Pinpoint the cell where the given text exists, returning its (X, Y) midpoint coordinate. 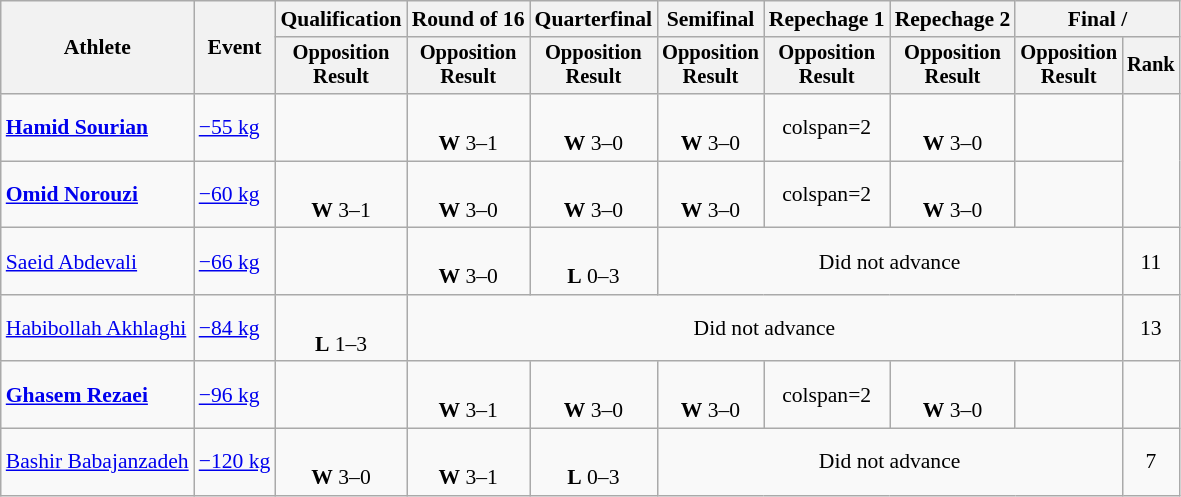
−96 kg (235, 396)
Rank (1151, 66)
Hamid Sourian (98, 128)
Round of 16 (468, 19)
L 1–3 (340, 328)
7 (1151, 462)
Event (235, 48)
−55 kg (235, 128)
−60 kg (235, 194)
Quarterfinal (594, 19)
Ghasem Rezaei (98, 396)
Athlete (98, 48)
Habibollah Akhlaghi (98, 328)
−66 kg (235, 262)
Qualification (340, 19)
Repechage 1 (827, 19)
Final / (1097, 19)
−120 kg (235, 462)
Semifinal (710, 19)
−84 kg (235, 328)
Bashir Babajanzadeh (98, 462)
Saeid Abdevali (98, 262)
13 (1151, 328)
Repechage 2 (953, 19)
Omid Norouzi (98, 194)
11 (1151, 262)
